Pinpoint the cell where the given text exists, returning its (X, Y) midpoint coordinate. 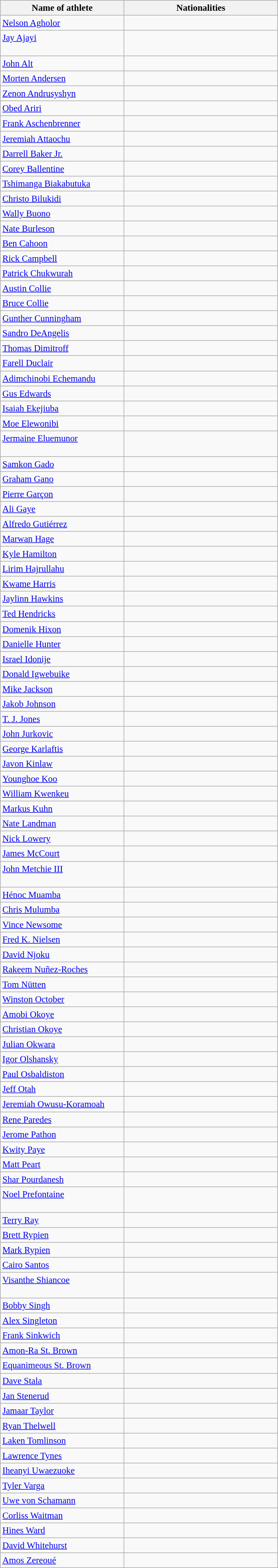
Ted Hendricks (62, 614)
Shar Pourdanesh (62, 1179)
Mark Rypien (62, 1250)
Bruce Collie (62, 303)
Farell Duclair (62, 364)
Mike Jackson (62, 689)
Ryan Thelwell (62, 1426)
Amobi Okoye (62, 1015)
Tyler Varga (62, 1485)
Jeremiah Attaochu (62, 139)
Hénoc Muamba (62, 895)
Nate Burleson (62, 228)
Noel Prefontaine (62, 1200)
Corey Ballentine (62, 169)
John Metchie III (62, 874)
Visanthe Shiancoe (62, 1285)
Pierre Garçon (62, 494)
Lawrence Tynes (62, 1456)
Graham Gano (62, 479)
Tom Nütten (62, 984)
Jakob Johnson (62, 704)
Alex Singleton (62, 1321)
Sandro DeAngelis (62, 333)
Nate Landman (62, 824)
T. J. Jones (62, 719)
Terry Ray (62, 1220)
Ben Cahoon (62, 244)
Nelson Agholor (62, 23)
Kyle Hamilton (62, 554)
George Karlaftis (62, 749)
Rick Campbell (62, 258)
Hines Ward (62, 1531)
Austin Collie (62, 289)
Frank Aschenbrenner (62, 124)
Brett Rypien (62, 1235)
Darrell Baker Jr. (62, 153)
Gunther Cunningham (62, 319)
Danielle Hunter (62, 644)
Nick Lowery (62, 839)
Equanimeous St. Brown (62, 1366)
Zenon Andrusyshyn (62, 94)
Rakeem Nuñez-Roches (62, 970)
Javon Kinlaw (62, 764)
Jeff Otah (62, 1090)
John Jurkovic (62, 734)
Uwe von Schamann (62, 1501)
Jamaar Taylor (62, 1411)
Jeremiah Owusu-Koramoah (62, 1104)
Frank Sinkwich (62, 1336)
Tshimanga Biakabutuka (62, 183)
Ali Gaye (62, 509)
Chris Mulumba (62, 909)
Nationalities (201, 8)
Morten Andersen (62, 79)
Jan Stenerud (62, 1396)
Donald Igwebuike (62, 674)
Cairo Santos (62, 1265)
Laken Tomlinson (62, 1441)
Isaiah Ekejiuba (62, 408)
Gus Edwards (62, 393)
Samkon Gado (62, 464)
Paul Osbaldiston (62, 1074)
Obed Ariri (62, 109)
James McCourt (62, 854)
Iheanyi Uwaezuoke (62, 1471)
Vince Newsome (62, 925)
Matt Peart (62, 1164)
David Njoku (62, 954)
Younghoe Koo (62, 779)
Dave Stala (62, 1381)
Rene Paredes (62, 1119)
Amon-Ra St. Brown (62, 1351)
Wally Buono (62, 214)
Domenik Hixon (62, 629)
Kwame Harris (62, 584)
Marwan Hage (62, 539)
Bobby Singh (62, 1306)
Julian Okwara (62, 1045)
Israel Idonije (62, 659)
Moe Elewonibi (62, 423)
Jerome Pathon (62, 1134)
William Kwenkeu (62, 794)
Amos Zereoué (62, 1560)
Adimchinobi Echemandu (62, 378)
Jaylinn Hawkins (62, 599)
Jermaine Eluemunor (62, 444)
Jay Ajayi (62, 43)
Christo Bilukidi (62, 199)
John Alt (62, 64)
Lirim Hajrullahu (62, 569)
David Whitehurst (62, 1546)
Name of athlete (62, 8)
Fred K. Nielsen (62, 940)
Patrick Chukwurah (62, 273)
Alfredo Gutiérrez (62, 524)
Kwity Paye (62, 1149)
Markus Kuhn (62, 809)
Christian Okoye (62, 1029)
Corliss Waitman (62, 1516)
Igor Olshansky (62, 1059)
Thomas Dimitroff (62, 348)
Winston October (62, 999)
